Identify which cell holds the provided text, then report its [X, Y] central coordinate. 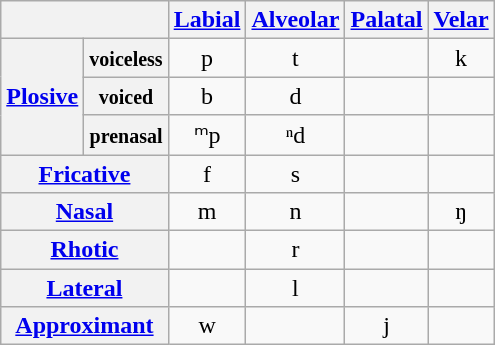
ⁿd [296, 135]
d [296, 96]
Labial [207, 20]
Approximant [84, 326]
t [296, 58]
prenasal [126, 135]
Plosive [42, 97]
k [461, 58]
l [296, 288]
voiced [126, 96]
f [207, 173]
Lateral [84, 288]
ŋ [461, 212]
Velar [461, 20]
voiceless [126, 58]
Rhotic [84, 250]
w [207, 326]
n [296, 212]
Palatal [386, 20]
Alveolar [296, 20]
m [207, 212]
ᵐp [207, 135]
s [296, 173]
b [207, 96]
j [386, 326]
p [207, 58]
Fricative [84, 173]
Nasal [84, 212]
r [296, 250]
